Find where the given text appears and provide that cell's center as [X, Y] coordinate. 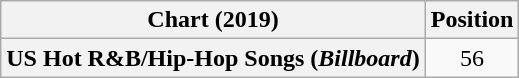
56 [472, 58]
US Hot R&B/Hip-Hop Songs (Billboard) [213, 58]
Position [472, 20]
Chart (2019) [213, 20]
